For the text-containing cell, return its midpoint in [x, y] coordinate format. 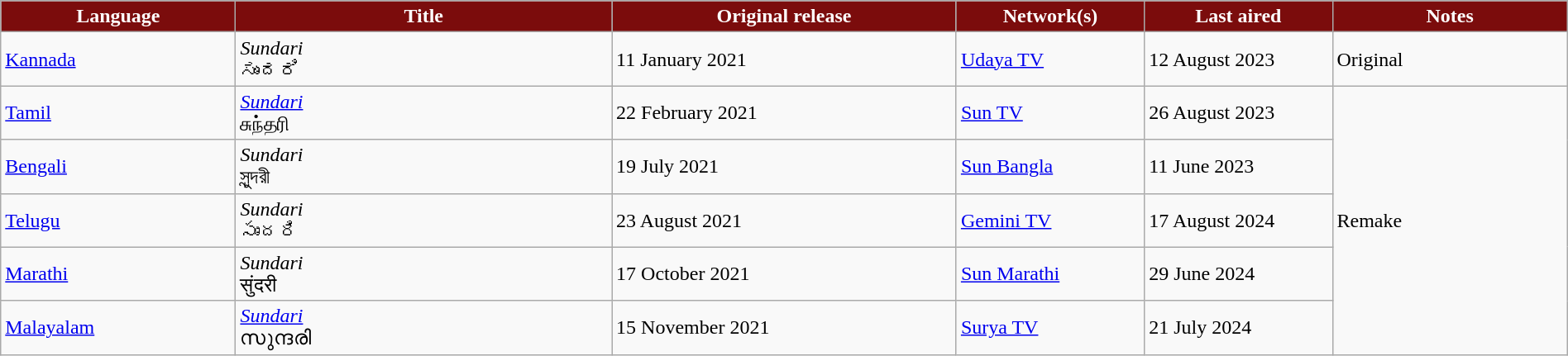
Last aired [1239, 17]
Original release [784, 17]
21 July 2024 [1239, 327]
Remake [1450, 220]
Network(s) [1050, 17]
12 August 2023 [1239, 59]
Sundari സുന്ദരി [423, 327]
Telugu [118, 220]
Sun Bangla [1050, 167]
Language [118, 17]
Title [423, 17]
19 July 2021 [784, 167]
Sundari सुंदरी [423, 274]
Malayalam [118, 327]
15 November 2021 [784, 327]
Sundari ಸುಂದರಿ [423, 59]
Sun TV [1050, 112]
17 October 2021 [784, 274]
Surya TV [1050, 327]
Marathi [118, 274]
Notes [1450, 17]
26 August 2023 [1239, 112]
Udaya TV [1050, 59]
23 August 2021 [784, 220]
Gemini TV [1050, 220]
Original [1450, 59]
Kannada [118, 59]
29 June 2024 [1239, 274]
11 June 2023 [1239, 167]
Tamil [118, 112]
22 February 2021 [784, 112]
Bengali [118, 167]
Sun Marathi [1050, 274]
Sundari সুন্দরী [423, 167]
Sundari సుందరి [423, 220]
11 January 2021 [784, 59]
17 August 2024 [1239, 220]
Sundari சுந்தரி [423, 112]
